Pinpoint the cell where the given text exists, returning its [x, y] midpoint coordinate. 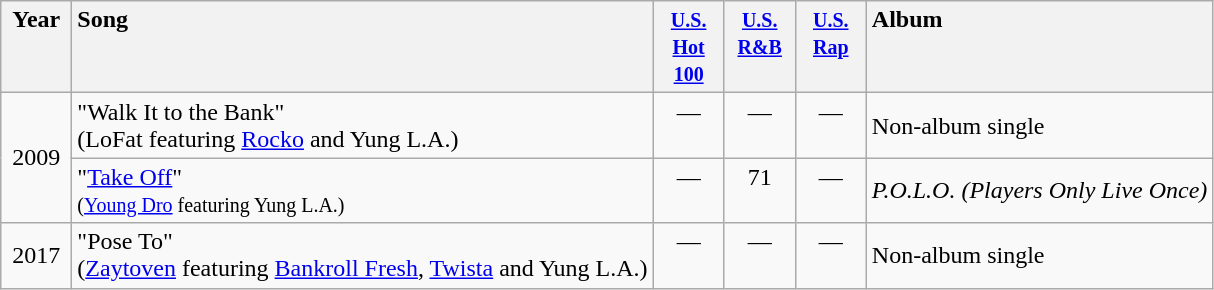
U.S. Rap [830, 47]
P.O.L.O. (Players Only Live Once) [1040, 190]
"Walk It to the Bank"(LoFat featuring Rocko and Yung L.A.) [362, 126]
U.S. R&B [760, 47]
"Pose To"(Zaytoven featuring Bankroll Fresh, Twista and Yung L.A.) [362, 256]
Song [362, 47]
Year [36, 47]
2017 [36, 256]
"Take Off"(Young Dro featuring Yung L.A.) [362, 190]
2009 [36, 158]
71 [760, 190]
U.S. Hot 100 [688, 47]
Album [1040, 47]
